Detect which cell encompasses the target text, then output its [x, y] center coordinate. 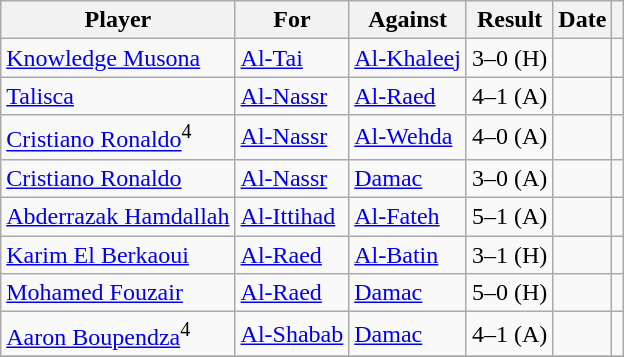
5–1 (A) [509, 217]
Date [582, 20]
Aaron Boupendza4 [118, 334]
Al-Batin [408, 255]
5–0 (H) [509, 293]
4–0 (A) [509, 138]
3–0 (A) [509, 178]
For [292, 20]
Player [118, 20]
Al-Wehda [408, 138]
Cristiano Ronaldo4 [118, 138]
Result [509, 20]
Al-Fateh [408, 217]
Abderrazak Hamdallah [118, 217]
Al-Tai [292, 58]
Knowledge Musona [118, 58]
Against [408, 20]
Al-Shabab [292, 334]
Talisca [118, 96]
Karim El Berkaoui [118, 255]
Cristiano Ronaldo [118, 178]
Al-Khaleej [408, 58]
Mohamed Fouzair [118, 293]
Al-Ittihad [292, 217]
3–1 (H) [509, 255]
3–0 (H) [509, 58]
